Extract the [X, Y] coordinate from the center of the cell holding the provided text.  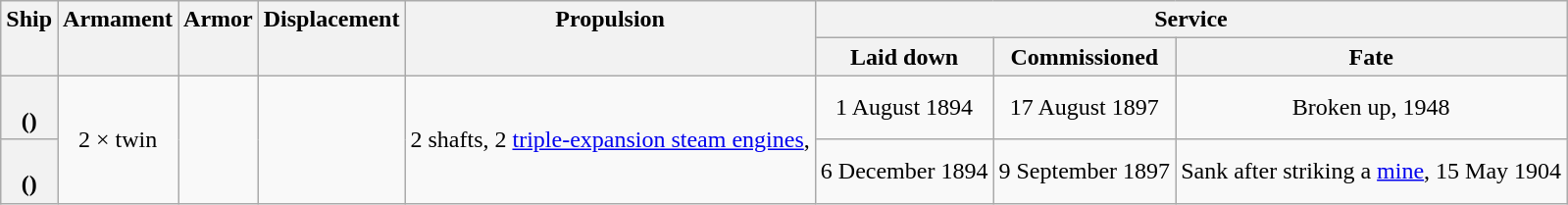
9 September 1897 [1085, 171]
Displacement [331, 38]
Broken up, 1948 [1371, 108]
Armament [118, 38]
Service [1190, 20]
Commissioned [1085, 57]
Fate [1371, 57]
2 shafts, 2 triple-expansion steam engines, [610, 139]
1 August 1894 [904, 108]
Sank after striking a mine, 15 May 1904 [1371, 171]
Armor [219, 38]
6 December 1894 [904, 171]
Laid down [904, 57]
Propulsion [610, 38]
Ship [29, 38]
17 August 1897 [1085, 108]
2 × twin [118, 139]
